Capture the cell that displays the provided text and extract its (X, Y) central coordinate. 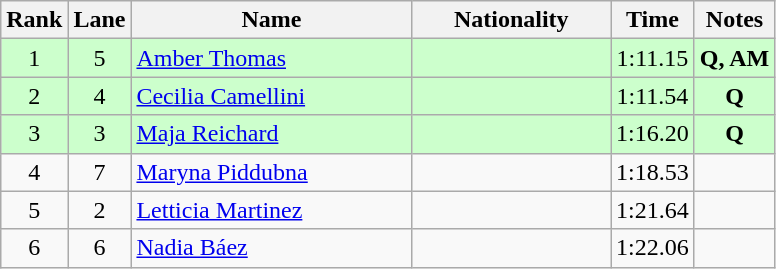
Rank (34, 20)
Amber Thomas (272, 58)
1:22.06 (653, 248)
Nadia Báez (272, 248)
Nationality (512, 20)
1:16.20 (653, 134)
Letticia Martinez (272, 210)
1:18.53 (653, 172)
Time (653, 20)
1:11.54 (653, 96)
Q, AM (734, 58)
1:21.64 (653, 210)
Maja Reichard (272, 134)
Maryna Piddubna (272, 172)
Cecilia Camellini (272, 96)
Name (272, 20)
Lane (100, 20)
1:11.15 (653, 58)
7 (100, 172)
Notes (734, 20)
1 (34, 58)
